Extract the [X, Y] coordinate from the center of the cell holding the provided text.  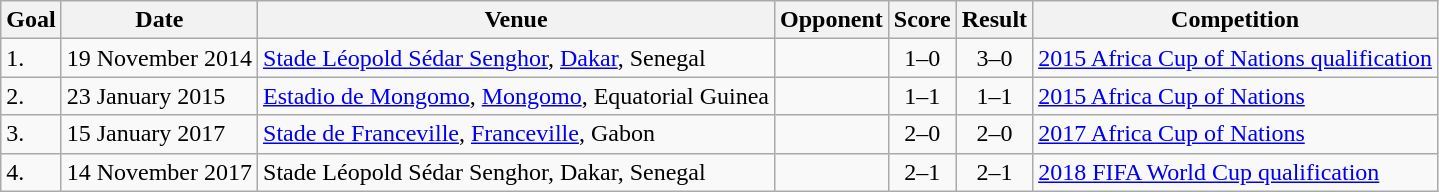
Score [922, 20]
Opponent [831, 20]
Estadio de Mongomo, Mongomo, Equatorial Guinea [516, 96]
23 January 2015 [159, 96]
4. [31, 172]
14 November 2017 [159, 172]
Goal [31, 20]
2. [31, 96]
2015 Africa Cup of Nations [1236, 96]
Result [994, 20]
Stade de Franceville, Franceville, Gabon [516, 134]
3–0 [994, 58]
Competition [1236, 20]
19 November 2014 [159, 58]
15 January 2017 [159, 134]
2018 FIFA World Cup qualification [1236, 172]
Venue [516, 20]
2015 Africa Cup of Nations qualification [1236, 58]
2017 Africa Cup of Nations [1236, 134]
1. [31, 58]
Date [159, 20]
1–0 [922, 58]
3. [31, 134]
